For the text-containing cell, return its midpoint in (X, Y) coordinate format. 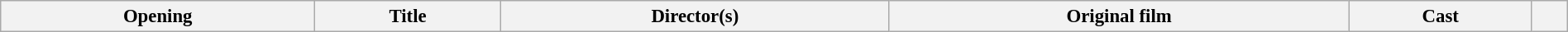
Cast (1441, 16)
Original film (1119, 16)
Title (409, 16)
Director(s) (695, 16)
Opening (158, 16)
